Locate the cell with the specified text and output its (X, Y) center coordinate. 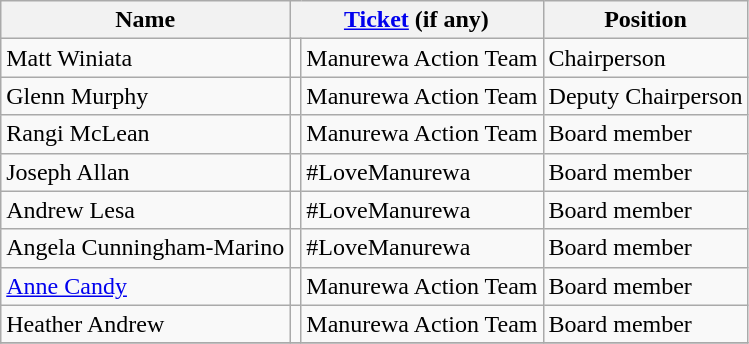
Name (146, 20)
Deputy Chairperson (646, 96)
Matt Winiata (146, 58)
Andrew Lesa (146, 210)
Ticket (if any) (416, 20)
Angela Cunningham-Marino (146, 248)
Heather Andrew (146, 324)
Joseph Allan (146, 172)
Position (646, 20)
Chairperson (646, 58)
Anne Candy (146, 286)
Rangi McLean (146, 134)
Glenn Murphy (146, 96)
